Extract the [x, y] coordinate from the center of the cell holding the provided text.  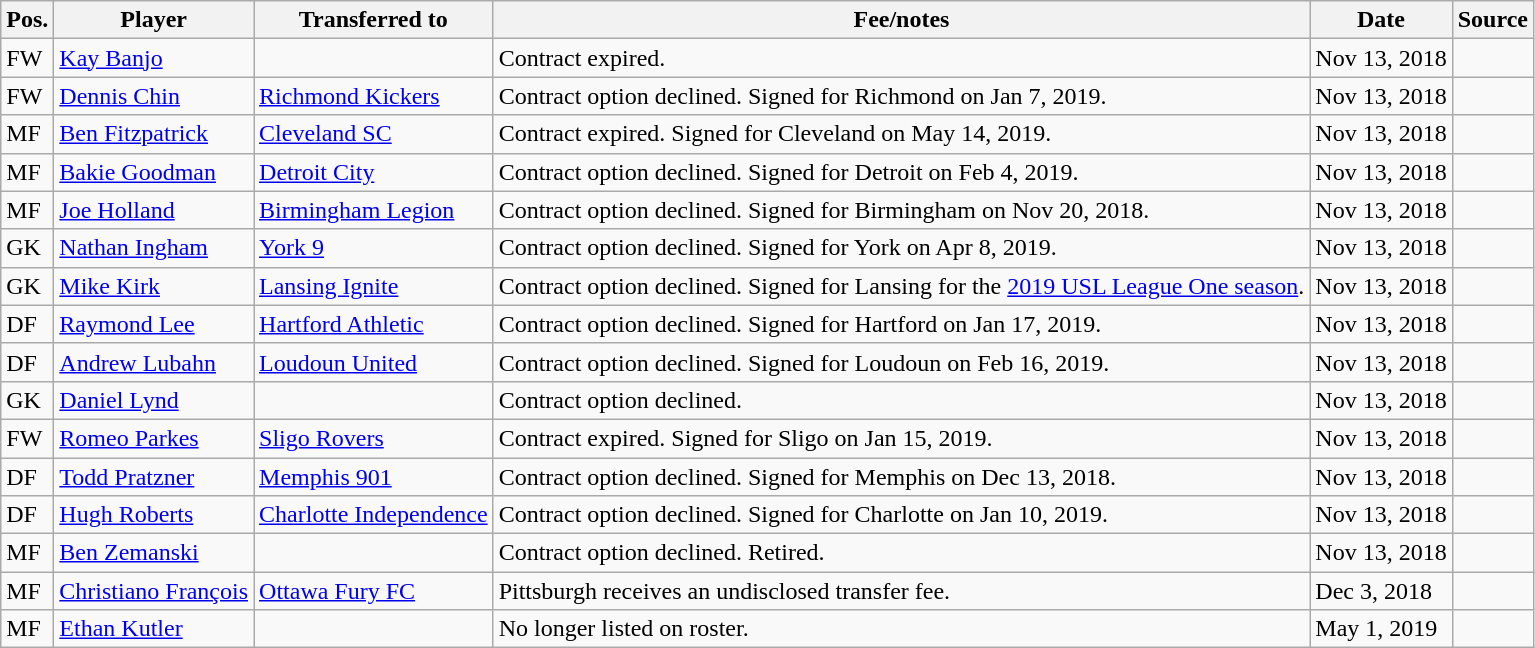
Andrew Lubahn [154, 362]
Contract expired. Signed for Cleveland on May 14, 2019. [902, 134]
May 1, 2019 [1381, 629]
Contract option declined. [902, 400]
Transferred to [374, 20]
Ottawa Fury FC [374, 591]
Richmond Kickers [374, 96]
York 9 [374, 248]
Birmingham Legion [374, 210]
Hugh Roberts [154, 515]
Daniel Lynd [154, 400]
Charlotte Independence [374, 515]
Date [1381, 20]
Mike Kirk [154, 286]
Cleveland SC [374, 134]
Contract option declined. Signed for Memphis on Dec 13, 2018. [902, 477]
Contract option declined. Signed for Birmingham on Nov 20, 2018. [902, 210]
Todd Pratzner [154, 477]
Contract option declined. Signed for York on Apr 8, 2019. [902, 248]
Romeo Parkes [154, 438]
Contract option declined. Signed for Charlotte on Jan 10, 2019. [902, 515]
Contract option declined. Signed for Lansing for the 2019 USL League One season. [902, 286]
Dennis Chin [154, 96]
Joe Holland [154, 210]
Fee/notes [902, 20]
Hartford Athletic [374, 324]
Kay Banjo [154, 58]
Ethan Kutler [154, 629]
No longer listed on roster. [902, 629]
Dec 3, 2018 [1381, 591]
Pos. [28, 20]
Player [154, 20]
Contract option declined. Signed for Detroit on Feb 4, 2019. [902, 172]
Ben Zemanski [154, 553]
Contract expired. Signed for Sligo on Jan 15, 2019. [902, 438]
Bakie Goodman [154, 172]
Christiano François [154, 591]
Pittsburgh receives an undisclosed transfer fee. [902, 591]
Nathan Ingham [154, 248]
Raymond Lee [154, 324]
Contract option declined. Retired. [902, 553]
Contract expired. [902, 58]
Contract option declined. Signed for Hartford on Jan 17, 2019. [902, 324]
Detroit City [374, 172]
Sligo Rovers [374, 438]
Source [1492, 20]
Memphis 901 [374, 477]
Contract option declined. Signed for Richmond on Jan 7, 2019. [902, 96]
Loudoun United [374, 362]
Lansing Ignite [374, 286]
Ben Fitzpatrick [154, 134]
Contract option declined. Signed for Loudoun on Feb 16, 2019. [902, 362]
